Determine the (X, Y) coordinate at the center of the cell enclosing the given text.  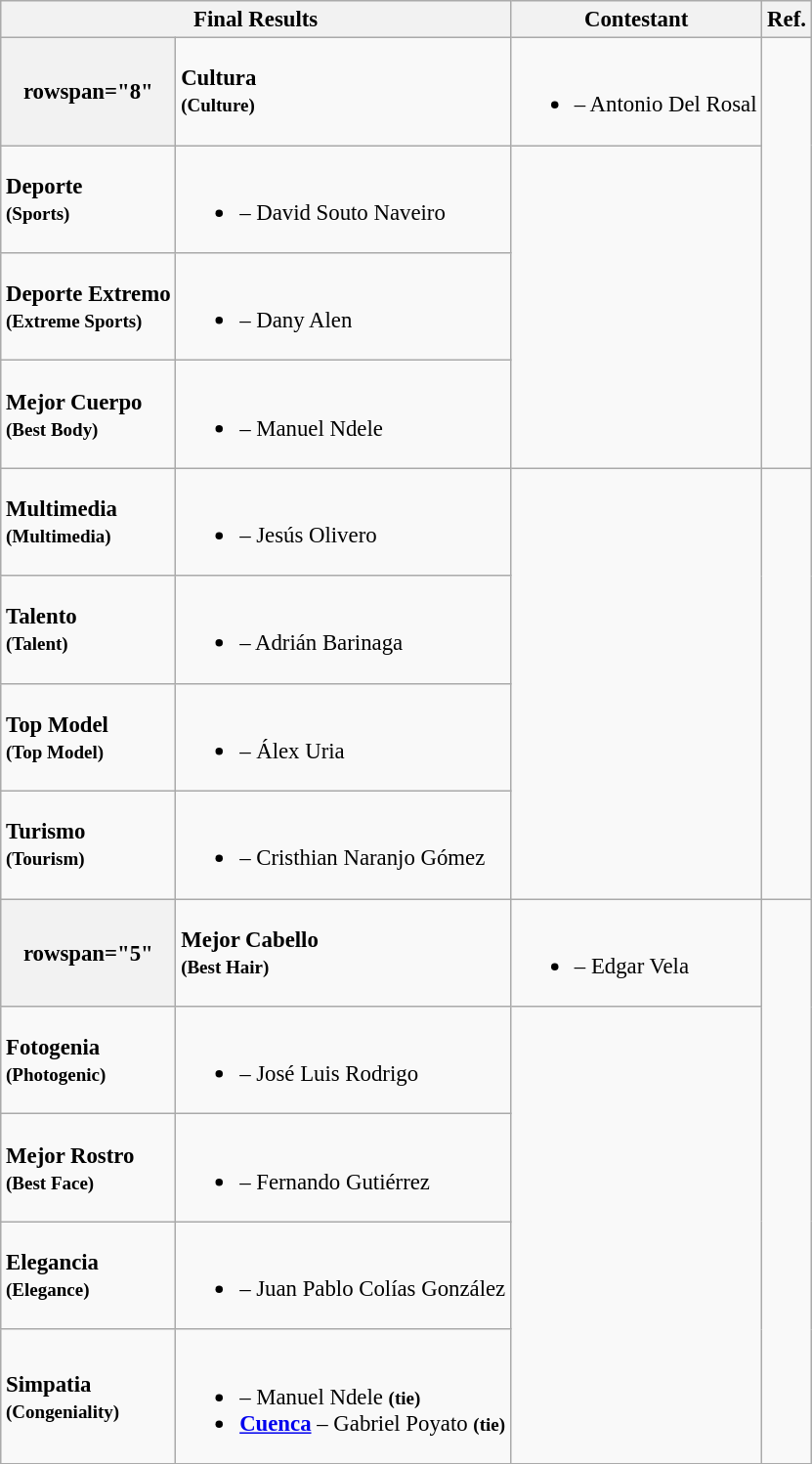
– Juan Pablo Colías González (344, 1275)
Deporte Extremo(Extreme Sports) (88, 307)
Simpatia(Congeniality) (88, 1396)
Mejor Rostro(Best Face) (88, 1168)
– Edgar Vela (635, 953)
Cultura(Culture) (344, 92)
– Adrián Barinaga (344, 629)
– Jesús Olivero (344, 522)
Elegancia(Elegance) (88, 1275)
– Manuel Ndele (344, 414)
Deporte(Sports) (88, 199)
Multimedia(Multimedia) (88, 522)
Mejor Cabello(Best Hair) (344, 953)
– Dany Alen (344, 307)
– Cristhian Naranjo Gómez (344, 845)
– Antonio Del Rosal (635, 92)
Ref. (787, 20)
Mejor Cuerpo(Best Body) (88, 414)
Contestant (635, 20)
rowspan="5" (88, 953)
Top Model(Top Model) (88, 737)
– Fernando Gutiérrez (344, 1168)
Final Results (256, 20)
Turismo(Tourism) (88, 845)
– Álex Uria (344, 737)
Fotogenia(Photogenic) (88, 1060)
Talento(Talent) (88, 629)
rowspan="8" (88, 92)
– Manuel Ndele (tie) Cuenca – Gabriel Poyato (tie) (344, 1396)
– José Luis Rodrigo (344, 1060)
– David Souto Naveiro (344, 199)
